Determine the [x, y] coordinate at the center of the cell enclosing the given text.  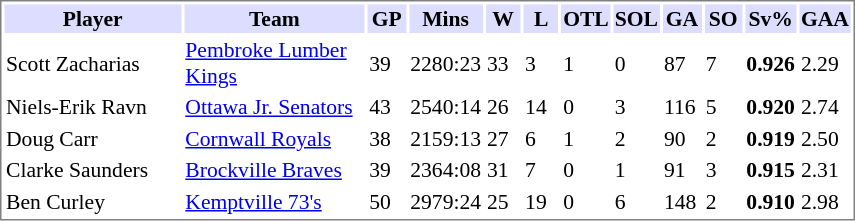
L [542, 18]
Ottawa Jr. Senators [274, 107]
Clarke Saunders [92, 170]
43 [387, 107]
27 [504, 138]
50 [387, 202]
25 [504, 202]
GP [387, 18]
5 [723, 107]
2.98 [824, 202]
2.29 [824, 63]
Niels-Erik Ravn [92, 107]
2.50 [824, 138]
Team [274, 18]
GA [682, 18]
Scott Zacharias [92, 63]
Pembroke Lumber Kings [274, 63]
0.910 [771, 202]
38 [387, 138]
31 [504, 170]
19 [542, 202]
0.915 [771, 170]
2540:14 [446, 107]
W [504, 18]
148 [682, 202]
2.31 [824, 170]
2.74 [824, 107]
SOL [636, 18]
26 [504, 107]
2979:24 [446, 202]
Mins [446, 18]
Brockville Braves [274, 170]
SO [723, 18]
2280:23 [446, 63]
14 [542, 107]
0.926 [771, 63]
2364:08 [446, 170]
Player [92, 18]
33 [504, 63]
Ben Curley [92, 202]
Doug Carr [92, 138]
91 [682, 170]
OTL [586, 18]
Cornwall Royals [274, 138]
0.920 [771, 107]
90 [682, 138]
Kemptville 73's [274, 202]
0.919 [771, 138]
Sv% [771, 18]
116 [682, 107]
87 [682, 63]
GAA [824, 18]
2159:13 [446, 138]
